For the text-containing cell, return its midpoint in (X, Y) coordinate format. 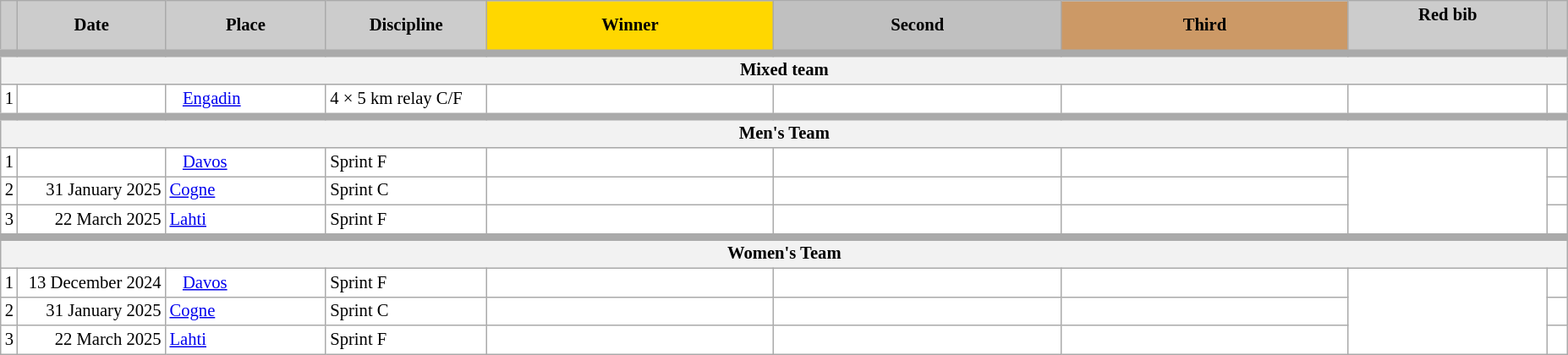
13 December 2024 (91, 282)
Red bib (1448, 26)
Third (1205, 26)
Winner (630, 26)
Second (918, 26)
Women's Team (785, 253)
4 × 5 km relay C/F (406, 101)
Men's Team (785, 132)
Date (91, 26)
Place (246, 26)
Discipline (406, 26)
Engadin (246, 101)
Mixed team (785, 68)
